Detect which cell encompasses the target text, then output its [X, Y] center coordinate. 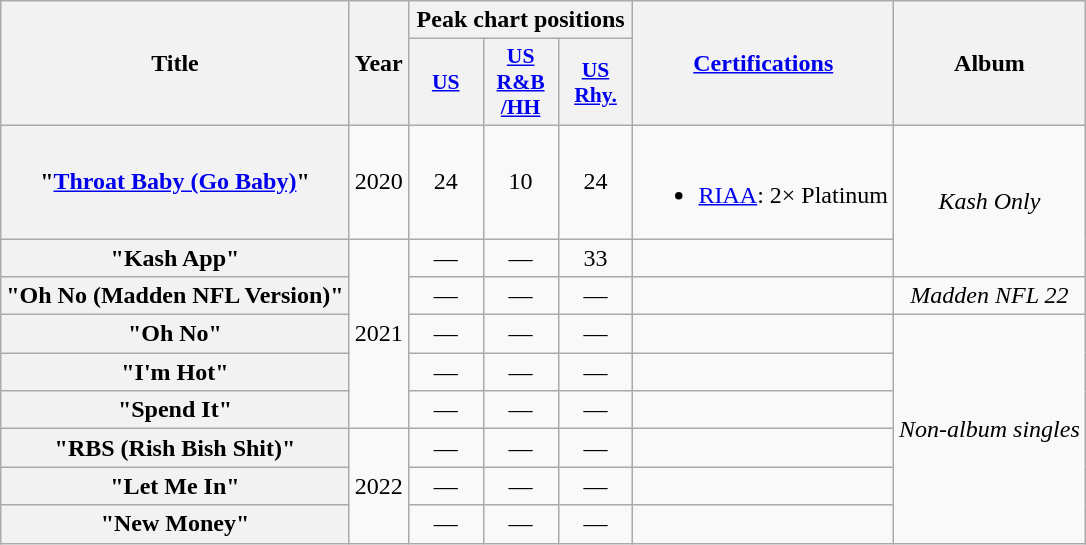
Title [175, 64]
"Kash App" [175, 257]
Peak chart positions [520, 20]
Madden NFL 22 [990, 296]
"Throat Baby (Go Baby)" [175, 182]
"New Money" [175, 524]
"Oh No (Madden NFL Version)" [175, 296]
"Spend It" [175, 410]
2020 [378, 182]
2021 [378, 333]
RIAA: 2× Platinum [764, 182]
Kash Only [990, 200]
"Let Me In" [175, 486]
2022 [378, 486]
"RBS (Rish Bish Shit)" [175, 448]
Year [378, 64]
10 [520, 182]
US [446, 82]
USRhy. [596, 82]
"I'm Hot" [175, 372]
33 [596, 257]
USR&B/HH [520, 82]
Non-album singles [990, 429]
Certifications [764, 64]
"Oh No" [175, 334]
Album [990, 64]
